Return the [x, y] coordinate for the center point of the cell that contains the specified text.  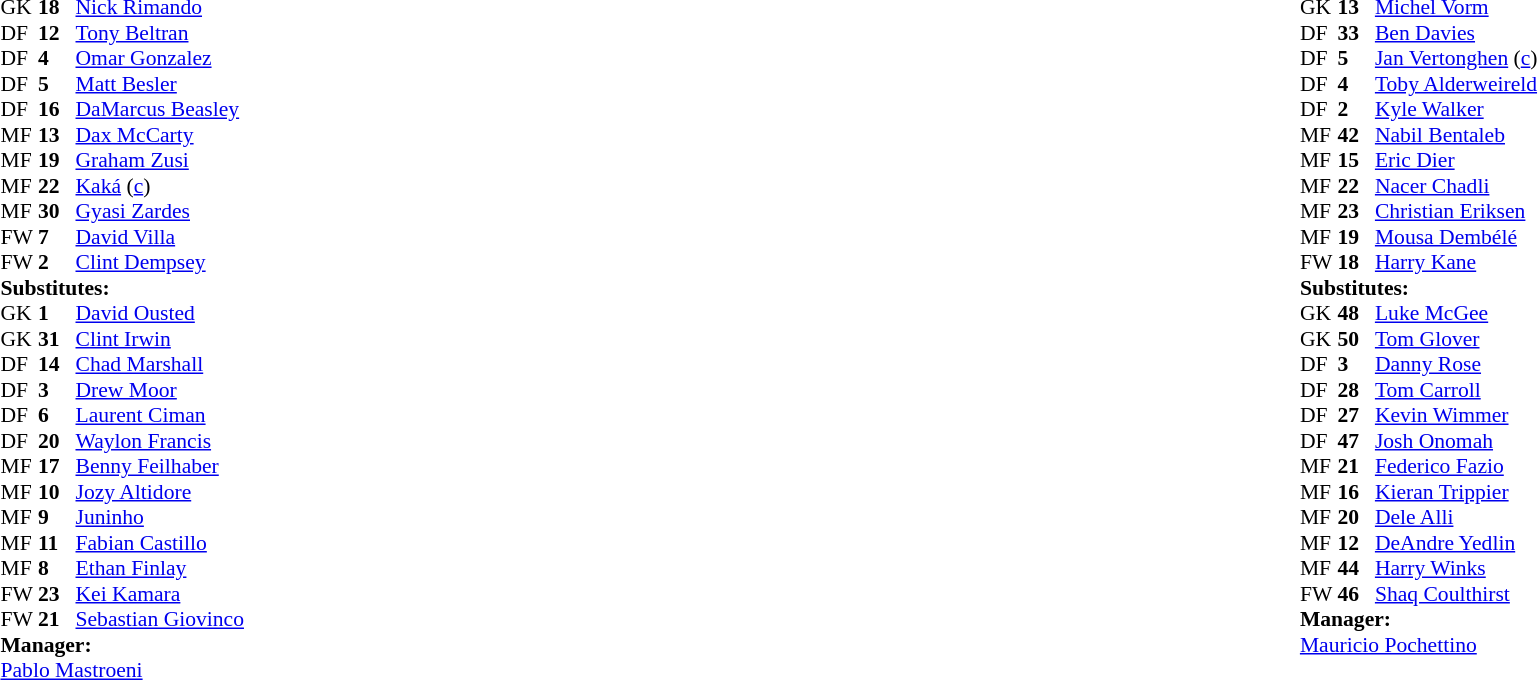
Laurent Ciman [160, 415]
10 [57, 492]
Clint Dempsey [160, 263]
6 [57, 415]
28 [1356, 390]
Christian Eriksen [1456, 211]
44 [1356, 569]
46 [1356, 594]
Josh Onomah [1456, 441]
33 [1356, 33]
15 [1356, 161]
David Villa [160, 237]
Ethan Finlay [160, 569]
Eric Dier [1456, 161]
47 [1356, 441]
Omar Gonzalez [160, 59]
48 [1356, 313]
Nabil Bentaleb [1456, 135]
30 [57, 211]
Jozy Altidore [160, 492]
9 [57, 517]
Harry Winks [1456, 569]
DeAndre Yedlin [1456, 543]
Luke McGee [1456, 313]
50 [1356, 339]
Danny Rose [1456, 365]
13 [57, 135]
42 [1356, 135]
17 [57, 467]
11 [57, 543]
8 [57, 569]
Toby Alderweireld [1456, 84]
Matt Besler [160, 84]
7 [57, 237]
Nacer Chadli [1456, 186]
Kaká (c) [160, 186]
Kieran Trippier [1456, 492]
Chad Marshall [160, 365]
14 [57, 365]
Dax McCarty [160, 135]
David Ousted [160, 313]
Kyle Walker [1456, 109]
Benny Feilhaber [160, 467]
18 [1356, 263]
Clint Irwin [160, 339]
Mousa Dembélé [1456, 237]
Kevin Wimmer [1456, 415]
Sebastian Giovinco [160, 619]
Kei Kamara [160, 594]
Harry Kane [1456, 263]
1 [57, 313]
27 [1356, 415]
Fabian Castillo [160, 543]
Tom Glover [1456, 339]
Juninho [160, 517]
Jan Vertonghen (c) [1456, 59]
Federico Fazio [1456, 467]
Graham Zusi [160, 161]
Drew Moor [160, 390]
DaMarcus Beasley [160, 109]
Ben Davies [1456, 33]
Mauricio Pochettino [1419, 645]
31 [57, 339]
Waylon Francis [160, 441]
Gyasi Zardes [160, 211]
Tom Carroll [1456, 390]
Tony Beltran [160, 33]
Dele Alli [1456, 517]
Shaq Coulthirst [1456, 594]
